Output the (x, y) coordinate of the center of the cell containing the given text.  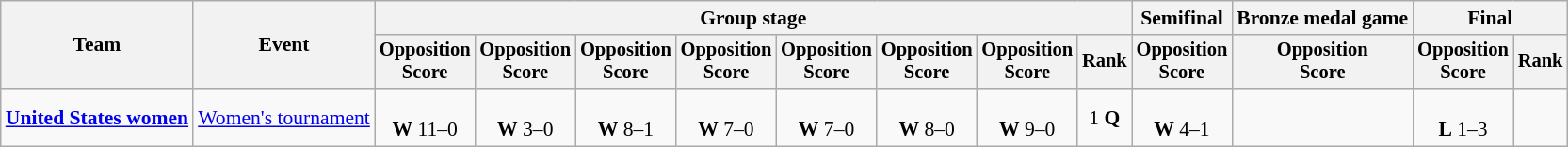
Bronze medal game (1322, 18)
Event (284, 45)
Semifinal (1183, 18)
W 8–1 (625, 117)
W 9–0 (1026, 117)
W 8–0 (927, 117)
Team (97, 45)
W 4–1 (1183, 117)
1 Q (1105, 117)
L 1–3 (1463, 117)
Women's tournament (284, 117)
W 3–0 (525, 117)
United States women (97, 117)
Final (1490, 18)
W 11–0 (426, 117)
Group stage (753, 18)
